Search for the cell housing the specified text and yield its [X, Y] center coordinate. 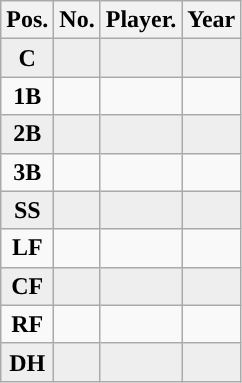
C [28, 58]
Player. [140, 20]
3B [28, 172]
2B [28, 134]
CF [28, 286]
RF [28, 324]
1B [28, 96]
SS [28, 210]
Year [212, 20]
DH [28, 362]
No. [77, 20]
Pos. [28, 20]
LF [28, 248]
